Find where the given text appears and provide that cell's center as (x, y) coordinate. 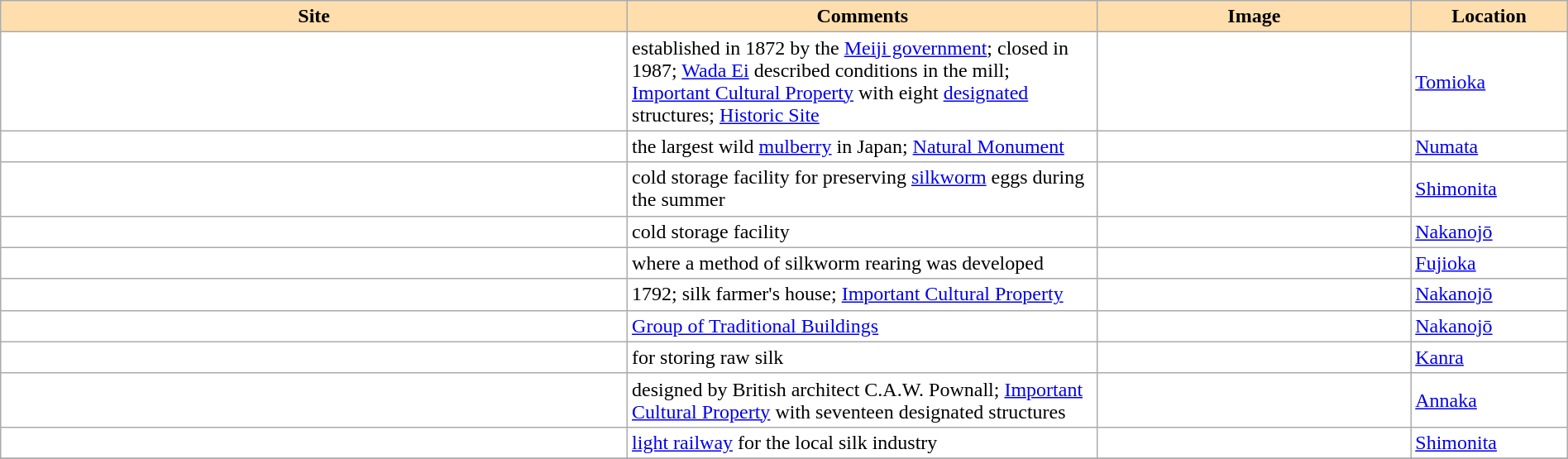
cold storage facility for preserving silkworm eggs during the summer (863, 189)
Location (1489, 17)
Image (1254, 17)
the largest wild mulberry in Japan; Natural Monument (863, 146)
light railway for the local silk industry (863, 442)
1792; silk farmer's house; Important Cultural Property (863, 294)
cold storage facility (863, 232)
designed by British architect C.A.W. Pownall; Important Cultural Property with seventeen designated structures (863, 400)
Tomioka (1489, 81)
Group of Traditional Buildings (863, 326)
for storing raw silk (863, 357)
where a method of silkworm rearing was developed (863, 263)
Comments (863, 17)
Numata (1489, 146)
Site (314, 17)
Kanra (1489, 357)
Fujioka (1489, 263)
Annaka (1489, 400)
